Output the (X, Y) coordinate of the center of the cell containing the given text.  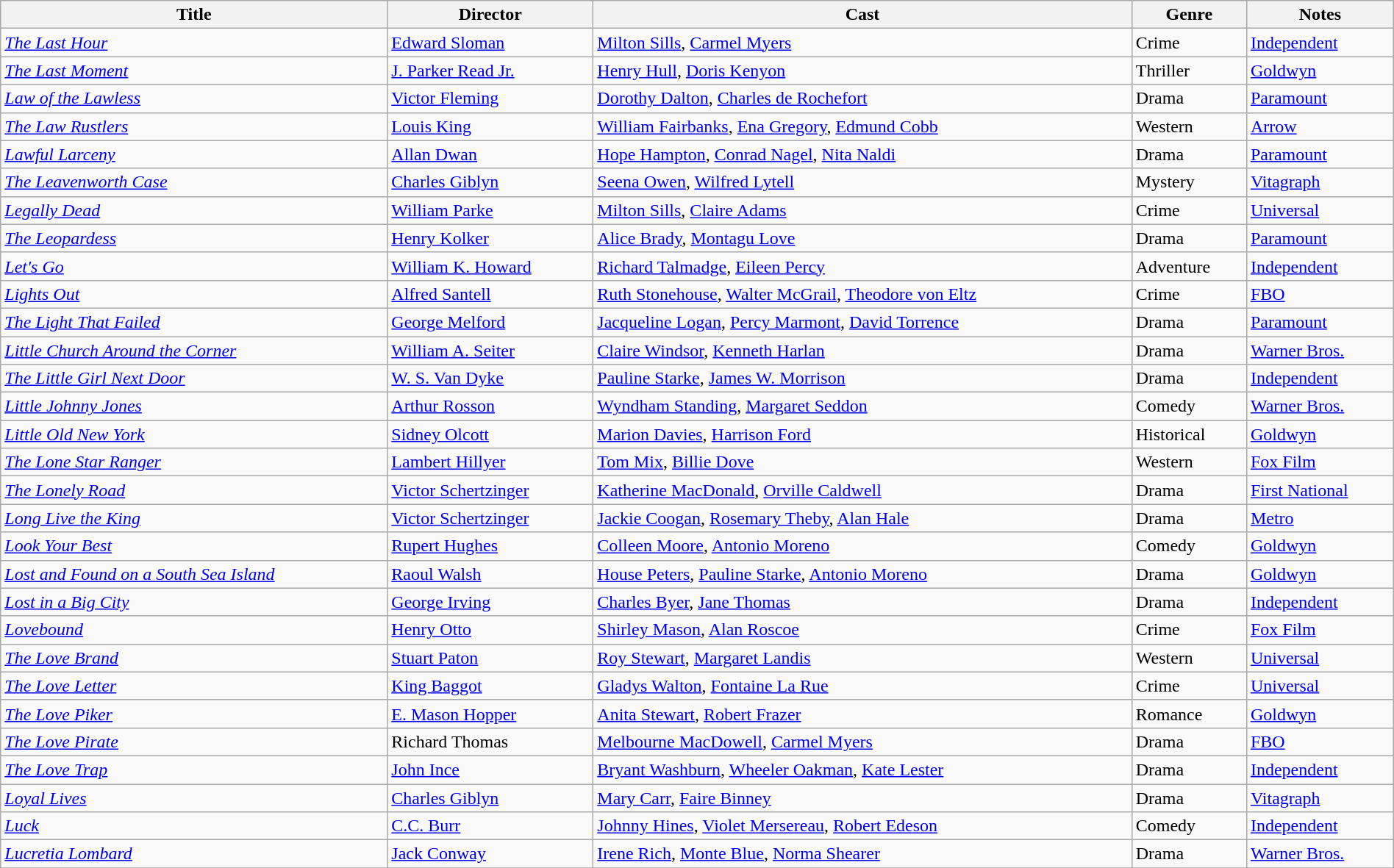
Milton Sills, Claire Adams (862, 210)
William A. Seiter (490, 351)
Henry Kolker (490, 238)
The Last Moment (194, 71)
The Law Rustlers (194, 126)
Richard Thomas (490, 742)
Roy Stewart, Margaret Landis (862, 658)
Lost in a Big City (194, 602)
Long Live the King (194, 518)
Loyal Lives (194, 797)
Henry Otto (490, 630)
Legally Dead (194, 210)
Anita Stewart, Robert Frazer (862, 714)
John Ince (490, 770)
Gladys Walton, Fontaine La Rue (862, 686)
Arrow (1320, 126)
Claire Windsor, Kenneth Harlan (862, 351)
C.C. Burr (490, 826)
Seena Owen, Wilfred Lytell (862, 182)
Romance (1189, 714)
The Lone Star Ranger (194, 462)
Lights Out (194, 294)
Dorothy Dalton, Charles de Rochefort (862, 98)
The Love Letter (194, 686)
Katherine MacDonald, Orville Caldwell (862, 490)
Henry Hull, Doris Kenyon (862, 71)
Lovebound (194, 630)
Little Old New York (194, 434)
Bryant Washburn, Wheeler Oakman, Kate Lester (862, 770)
Arthur Rosson (490, 406)
Melbourne MacDowell, Carmel Myers (862, 742)
Luck (194, 826)
Johnny Hines, Violet Mersereau, Robert Edeson (862, 826)
Sidney Olcott (490, 434)
Edward Sloman (490, 43)
William Parke (490, 210)
Richard Talmadge, Eileen Percy (862, 266)
The Love Brand (194, 658)
King Baggot (490, 686)
William Fairbanks, Ena Gregory, Edmund Cobb (862, 126)
Look Your Best (194, 546)
Milton Sills, Carmel Myers (862, 43)
Notes (1320, 15)
Tom Mix, Billie Dove (862, 462)
Louis King (490, 126)
Charles Byer, Jane Thomas (862, 602)
Mary Carr, Faire Binney (862, 797)
Irene Rich, Monte Blue, Norma Shearer (862, 854)
William K. Howard (490, 266)
J. Parker Read Jr. (490, 71)
Victor Fleming (490, 98)
First National (1320, 490)
Jack Conway (490, 854)
Little Johnny Jones (194, 406)
House Peters, Pauline Starke, Antonio Moreno (862, 574)
Hope Hampton, Conrad Nagel, Nita Naldi (862, 154)
The Leavenworth Case (194, 182)
Jackie Coogan, Rosemary Theby, Alan Hale (862, 518)
Cast (862, 15)
Let's Go (194, 266)
The Last Hour (194, 43)
Ruth Stonehouse, Walter McGrail, Theodore von Eltz (862, 294)
The Light That Failed (194, 322)
Lost and Found on a South Sea Island (194, 574)
George Melford (490, 322)
The Leopardess (194, 238)
The Love Pirate (194, 742)
Raoul Walsh (490, 574)
The Lonely Road (194, 490)
Historical (1189, 434)
Alfred Santell (490, 294)
Colleen Moore, Antonio Moreno (862, 546)
Little Church Around the Corner (194, 351)
Title (194, 15)
Rupert Hughes (490, 546)
The Love Trap (194, 770)
Wyndham Standing, Margaret Seddon (862, 406)
Pauline Starke, James W. Morrison (862, 379)
Stuart Paton (490, 658)
Marion Davies, Harrison Ford (862, 434)
Lambert Hillyer (490, 462)
Lucretia Lombard (194, 854)
Mystery (1189, 182)
Metro (1320, 518)
Allan Dwan (490, 154)
Thriller (1189, 71)
The Little Girl Next Door (194, 379)
George Irving (490, 602)
Alice Brady, Montagu Love (862, 238)
Director (490, 15)
Lawful Larceny (194, 154)
The Love Piker (194, 714)
Jacqueline Logan, Percy Marmont, David Torrence (862, 322)
Genre (1189, 15)
E. Mason Hopper (490, 714)
Shirley Mason, Alan Roscoe (862, 630)
Adventure (1189, 266)
Law of the Lawless (194, 98)
W. S. Van Dyke (490, 379)
